Detect which cell encompasses the target text, then output its [X, Y] center coordinate. 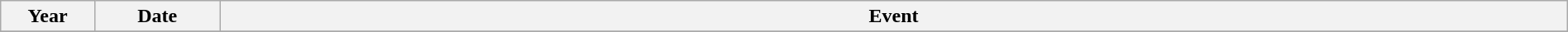
Year [48, 16]
Date [157, 16]
Event [893, 16]
